Determine the [x, y] coordinate at the center of the cell enclosing the given text.  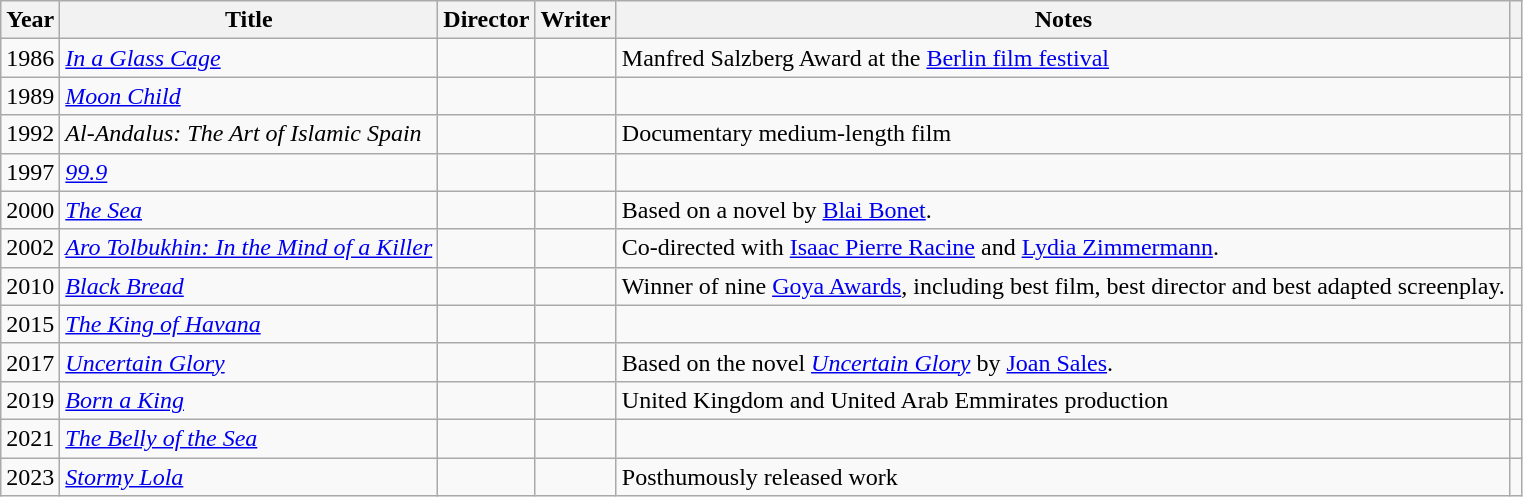
In a Glass Cage [249, 58]
2019 [30, 400]
Year [30, 20]
Based on the novel Uncertain Glory by Joan Sales. [1063, 362]
99.9 [249, 172]
Title [249, 20]
Notes [1063, 20]
Co-directed with Isaac Pierre Racine and Lydia Zimmermann. [1063, 248]
Al-Andalus: The Art of Islamic Spain [249, 134]
The Belly of the Sea [249, 438]
Based on a novel by Blai Bonet. [1063, 210]
Moon Child [249, 96]
2010 [30, 286]
Writer [576, 20]
Stormy Lola [249, 477]
1997 [30, 172]
2017 [30, 362]
Manfred Salzberg Award at the Berlin film festival [1063, 58]
United Kingdom and United Arab Emmirates production [1063, 400]
Winner of nine Goya Awards, including best film, best director and best adapted screenplay. [1063, 286]
Documentary medium-length film [1063, 134]
Black Bread [249, 286]
Director [486, 20]
1989 [30, 96]
Aro Tolbukhin: In the Mind of a Killer [249, 248]
2023 [30, 477]
The Sea [249, 210]
Posthumously released work [1063, 477]
The King of Havana [249, 324]
Born a King [249, 400]
2002 [30, 248]
1992 [30, 134]
Uncertain Glory [249, 362]
1986 [30, 58]
2015 [30, 324]
2021 [30, 438]
2000 [30, 210]
